Identify which cell holds the provided text, then report its [X, Y] central coordinate. 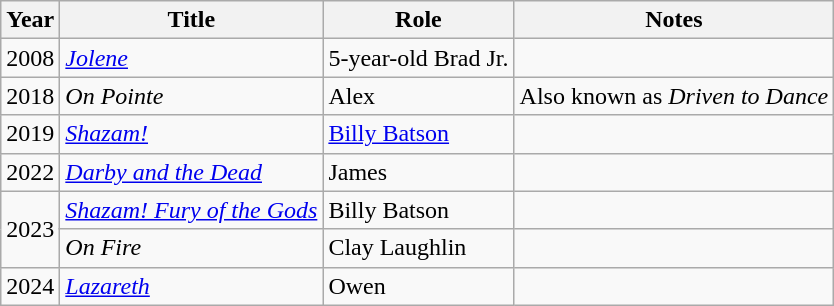
Lazareth [192, 286]
2018 [30, 96]
Notes [674, 20]
Jolene [192, 58]
2008 [30, 58]
Owen [418, 286]
On Pointe [192, 96]
Darby and the Dead [192, 172]
Shazam! Fury of the Gods [192, 210]
James [418, 172]
2023 [30, 229]
2019 [30, 134]
Year [30, 20]
Alex [418, 96]
5-year-old Brad Jr. [418, 58]
Title [192, 20]
Role [418, 20]
On Fire [192, 248]
2022 [30, 172]
Also known as Driven to Dance [674, 96]
2024 [30, 286]
Shazam! [192, 134]
Clay Laughlin [418, 248]
